Locate the cell with the specified text and output its (x, y) center coordinate. 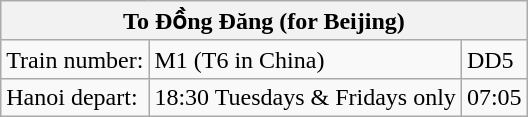
M1 (T6 in China) (305, 59)
To Đồng Đăng (for Beijing) (264, 21)
Train number: (75, 59)
DD5 (494, 59)
07:05 (494, 97)
18:30 Tuesdays & Fridays only (305, 97)
Hanoi depart: (75, 97)
